Identify which cell holds the provided text, then report its [x, y] central coordinate. 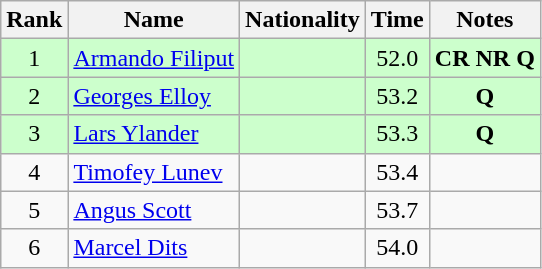
Armando Filiput [154, 58]
4 [34, 172]
Nationality [303, 20]
Angus Scott [154, 210]
Georges Elloy [154, 96]
Name [154, 20]
3 [34, 134]
1 [34, 58]
Time [397, 20]
Marcel Dits [154, 248]
Lars Ylander [154, 134]
2 [34, 96]
CR NR Q [484, 58]
52.0 [397, 58]
53.3 [397, 134]
53.7 [397, 210]
5 [34, 210]
6 [34, 248]
53.4 [397, 172]
Rank [34, 20]
Timofey Lunev [154, 172]
Notes [484, 20]
54.0 [397, 248]
53.2 [397, 96]
